Pinpoint the cell where the given text exists, returning its [x, y] midpoint coordinate. 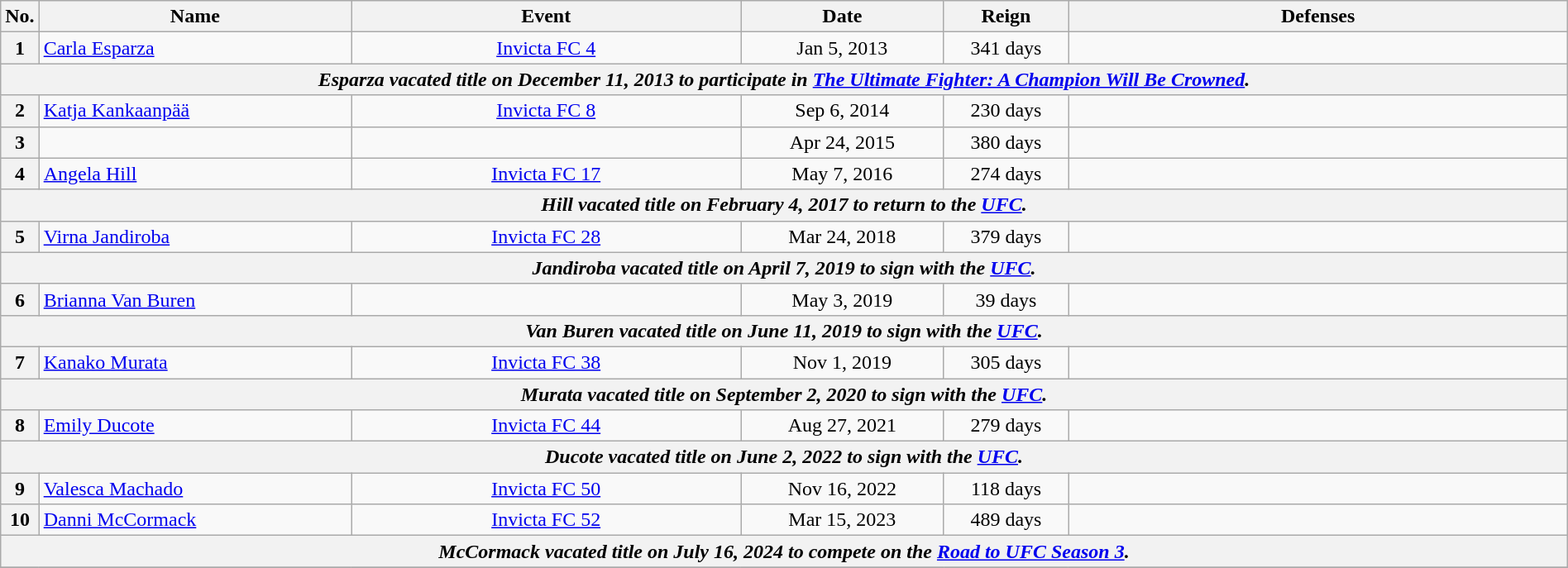
Virna Jandiroba [195, 236]
279 days [1006, 426]
Invicta FC 44 [546, 426]
Invicta FC 50 [546, 489]
No. [20, 17]
Mar 24, 2018 [842, 236]
305 days [1006, 362]
39 days [1006, 299]
McCormack vacated title on July 16, 2024 to compete on the Road to UFC Season 3. [784, 551]
380 days [1006, 142]
Nov 16, 2022 [842, 489]
Emily Ducote [195, 426]
9 [20, 489]
8 [20, 426]
Esparza vacated title on December 11, 2013 to participate in The Ultimate Fighter: A Champion Will Be Crowned. [784, 79]
Jan 5, 2013 [842, 48]
Date [842, 17]
118 days [1006, 489]
Invicta FC 52 [546, 520]
Kanako Murata [195, 362]
10 [20, 520]
Hill vacated title on February 4, 2017 to return to the UFC. [784, 205]
May 3, 2019 [842, 299]
Murata vacated title on September 2, 2020 to sign with the UFC. [784, 394]
May 7, 2016 [842, 174]
Event [546, 17]
489 days [1006, 520]
3 [20, 142]
1 [20, 48]
Brianna Van Buren [195, 299]
Van Buren vacated title on June 11, 2019 to sign with the UFC. [784, 331]
274 days [1006, 174]
Katja Kankaanpää [195, 111]
341 days [1006, 48]
Angela Hill [195, 174]
Invicta FC 17 [546, 174]
Reign [1006, 17]
Jandiroba vacated title on April 7, 2019 to sign with the UFC. [784, 268]
Invicta FC 38 [546, 362]
Name [195, 17]
Defenses [1318, 17]
Invicta FC 28 [546, 236]
230 days [1006, 111]
Invicta FC 8 [546, 111]
Valesca Machado [195, 489]
2 [20, 111]
Sep 6, 2014 [842, 111]
Carla Esparza [195, 48]
Ducote vacated title on June 2, 2022 to sign with the UFC. [784, 457]
7 [20, 362]
Invicta FC 4 [546, 48]
Nov 1, 2019 [842, 362]
Aug 27, 2021 [842, 426]
6 [20, 299]
Apr 24, 2015 [842, 142]
Mar 15, 2023 [842, 520]
379 days [1006, 236]
5 [20, 236]
Danni McCormack [195, 520]
4 [20, 174]
